Detect which cell encompasses the target text, then output its [x, y] center coordinate. 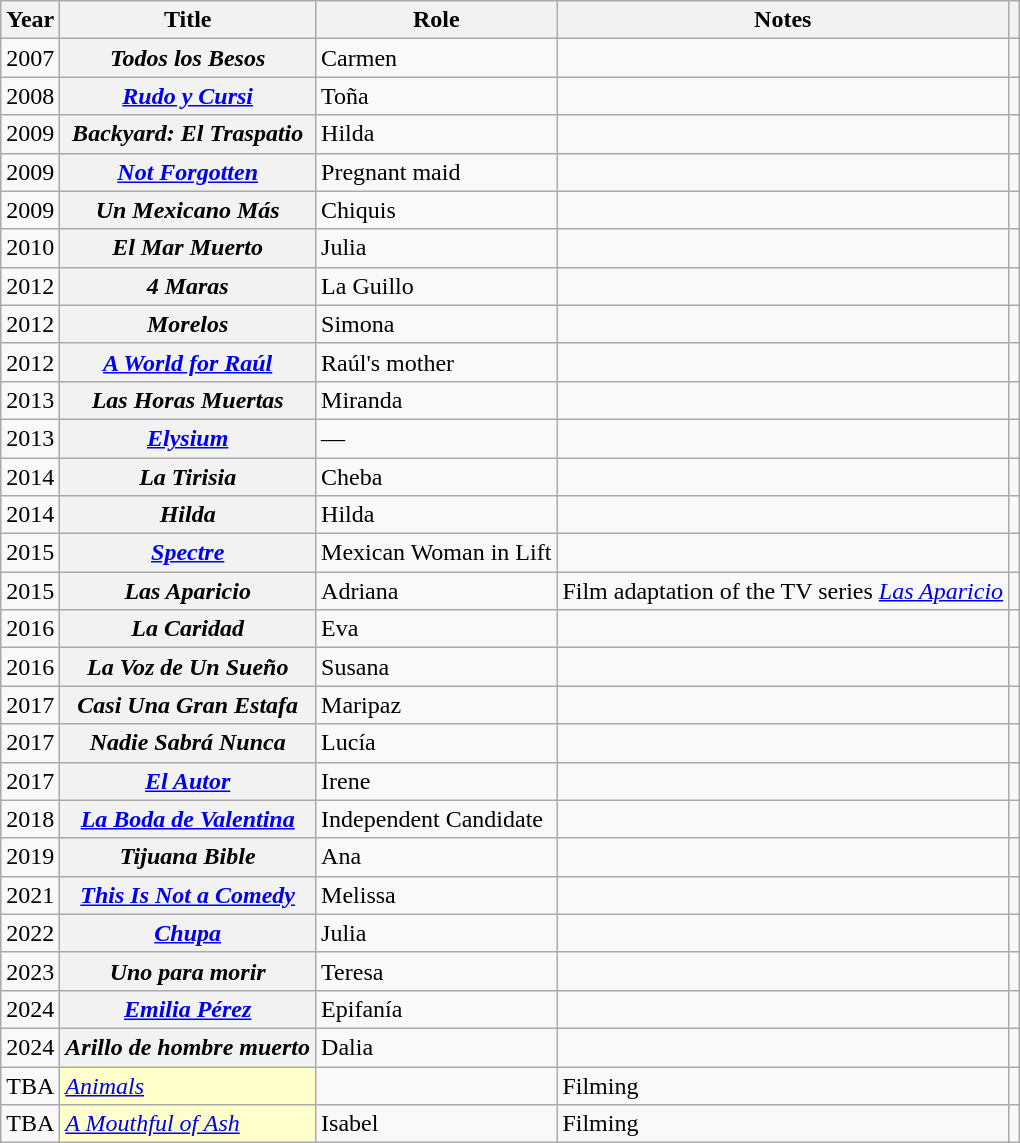
Eva [436, 629]
La Voz de Un Sueño [188, 667]
Independent Candidate [436, 819]
Ana [436, 857]
2007 [30, 58]
4 Maras [188, 286]
Tijuana Bible [188, 857]
Casi Una Gran Estafa [188, 705]
— [436, 438]
2021 [30, 895]
Adriana [436, 591]
2018 [30, 819]
Year [30, 20]
Simona [436, 324]
Susana [436, 667]
Las Aparicio [188, 591]
La Caridad [188, 629]
Isabel [436, 1124]
2023 [30, 971]
Arillo de hombre muerto [188, 1047]
Carmen [436, 58]
A Mouthful of Ash [188, 1124]
Melissa [436, 895]
Todos los Besos [188, 58]
Raúl's mother [436, 362]
2010 [30, 248]
Pregnant maid [436, 172]
2019 [30, 857]
Cheba [436, 477]
Not Forgotten [188, 172]
Toña [436, 96]
Role [436, 20]
Morelos [188, 324]
Mexican Woman in Lift [436, 553]
Irene [436, 781]
Uno para morir [188, 971]
El Autor [188, 781]
2022 [30, 933]
Miranda [436, 400]
La Boda de Valentina [188, 819]
A World for Raúl [188, 362]
Notes [783, 20]
Las Horas Muertas [188, 400]
Chiquis [436, 210]
La Guillo [436, 286]
Maripaz [436, 705]
Epifanía [436, 1009]
Backyard: El Traspatio [188, 134]
2008 [30, 96]
Animals [188, 1085]
Lucía [436, 743]
This Is Not a Comedy [188, 895]
Film adaptation of the TV series Las Aparicio [783, 591]
Chupa [188, 933]
Rudo y Cursi [188, 96]
Teresa [436, 971]
Nadie Sabrá Nunca [188, 743]
Emilia Pérez [188, 1009]
Title [188, 20]
Elysium [188, 438]
Spectre [188, 553]
La Tirisia [188, 477]
El Mar Muerto [188, 248]
Dalia [436, 1047]
Un Mexicano Más [188, 210]
